Locate the cell with the specified text and output its [x, y] center coordinate. 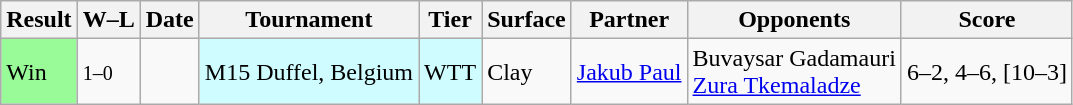
Date [170, 20]
Opponents [794, 20]
M15 Duffel, Belgium [308, 72]
Clay [527, 72]
6–2, 4–6, [10–3] [986, 72]
Score [986, 20]
WTT [450, 72]
Surface [527, 20]
Jakub Paul [629, 72]
Tier [450, 20]
Result [39, 20]
Win [39, 72]
W–L [108, 20]
Tournament [308, 20]
Buvaysar Gadamauri Zura Tkemaladze [794, 72]
Partner [629, 20]
1–0 [108, 72]
